Return the (x, y) coordinate for the center point of the cell that contains the specified text.  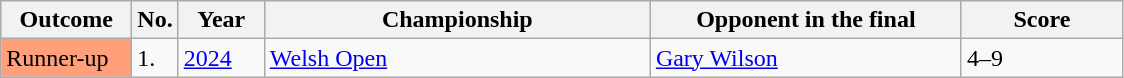
Score (1042, 20)
Outcome (66, 20)
Year (221, 20)
Championship (457, 20)
Welsh Open (457, 58)
1. (155, 58)
No. (155, 20)
Runner-up (66, 58)
Gary Wilson (806, 58)
2024 (221, 58)
4–9 (1042, 58)
Opponent in the final (806, 20)
